For the text-containing cell, return its midpoint in (x, y) coordinate format. 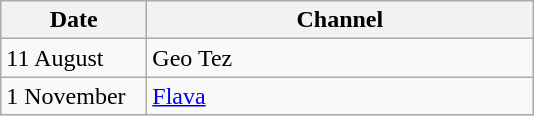
1 November (74, 96)
Geo Tez (340, 58)
Flava (340, 96)
Date (74, 20)
Channel (340, 20)
11 August (74, 58)
